Extract the [X, Y] coordinate from the center of the cell holding the provided text.  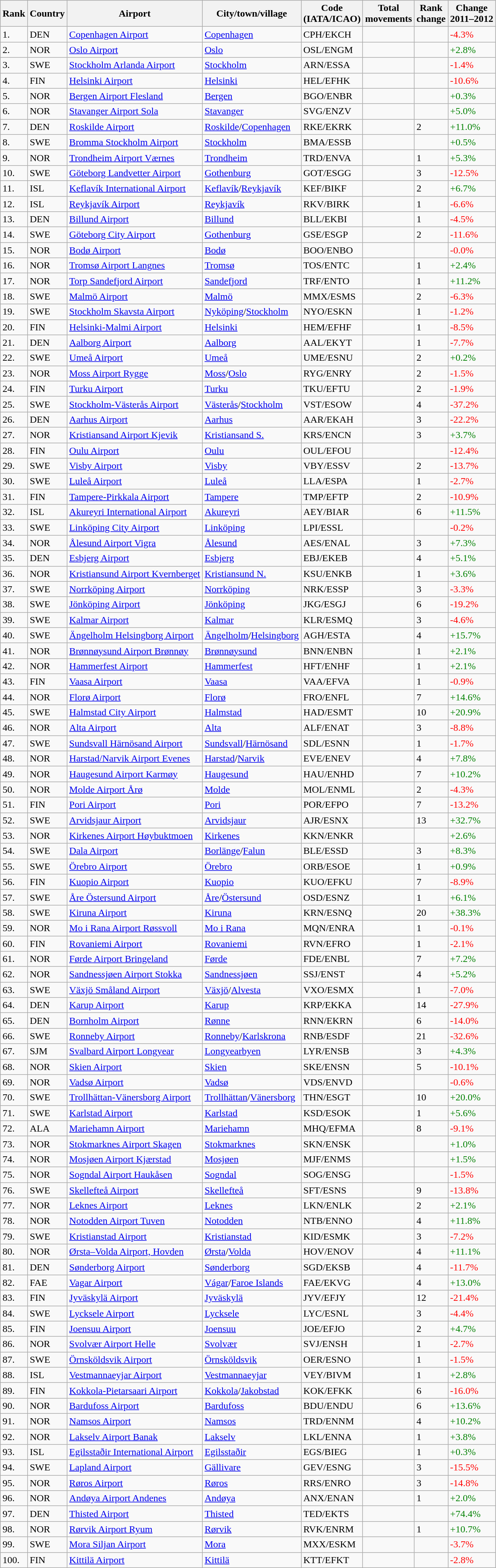
-10.6% [472, 81]
BNN/ENBN [332, 651]
OSL/ENGM [332, 50]
Örnsköldsvik Airport [135, 1360]
-6.6% [472, 204]
Örnsköldsvik [252, 1360]
37. [14, 589]
LLA/ESPA [332, 481]
19. [14, 312]
Aarhus [252, 419]
+13.6% [472, 1406]
35. [14, 558]
77. [14, 1206]
Vaasa [252, 681]
-13.8% [472, 1190]
14 [431, 1005]
Stavanger Airport Sola [135, 111]
49. [14, 774]
Vestmannaeyjar Airport [135, 1375]
Sundsvall Härnösand Airport [135, 743]
VDS/ENVD [332, 1082]
43. [14, 681]
64. [14, 1005]
KRS/ENCN [332, 435]
8. [14, 142]
Haugesund [252, 774]
-10.1% [472, 1067]
Brønnøysund Airport Brønnøy [135, 651]
18. [14, 296]
-6.3% [472, 296]
Akureyri International Airport [135, 512]
MOL/ENML [332, 789]
Ronneby/Karlskrona [252, 1036]
30. [14, 481]
-27.9% [472, 1005]
Kiruna Airport [135, 913]
-7.7% [472, 343]
Bergen [252, 96]
Country [47, 14]
Kristiansund Airport Kvernberget [135, 574]
+38.3% [472, 913]
Sundsvall/Härnösand [252, 743]
Skien [252, 1067]
KSD/ESOK [332, 1113]
+14.6% [472, 697]
Mo i Rana Airport Røssvoll [135, 928]
SKE/ENSN [332, 1067]
-1.9% [472, 389]
+8.3% [472, 851]
28. [14, 451]
-16.0% [472, 1390]
+74.4% [472, 1514]
-0.0% [472, 250]
+4.3% [472, 1051]
1. [14, 34]
Kristiansand Airport Kjevik [135, 435]
Vaasa Airport [135, 681]
Mariehamn [252, 1128]
BLE/ESSD [332, 851]
Rovaniemi Airport [135, 944]
-22.2% [472, 419]
HAU/ENHD [332, 774]
Vadsø [252, 1082]
Åre/Östersund [252, 897]
Sandnessjøen [252, 974]
85. [14, 1329]
SSJ/ENST [332, 974]
FRO/ENFL [332, 697]
AES/ENAL [332, 543]
Oulu [252, 451]
50. [14, 789]
+11.5% [472, 512]
UME/ESNU [332, 358]
Bergen Airport Flesland [135, 96]
KRP/EKKA [332, 1005]
54. [14, 851]
BDU/ENDU [332, 1406]
Notodden Airport Tuven [135, 1221]
EGS/BIEG [332, 1452]
12. [14, 204]
+6.1% [472, 897]
Dala Airport [135, 851]
Egilsstaðir International Airport [135, 1452]
61. [14, 959]
4. [14, 81]
Thisted [252, 1514]
Røros Airport [135, 1483]
Kalmar Airport [135, 620]
Aalborg Airport [135, 343]
VAA/EFVA [332, 681]
Karlstad Airport [135, 1113]
Oslo Airport [135, 50]
8 [431, 1128]
Jyväskylä [252, 1298]
52. [14, 820]
NRK/ESSP [332, 589]
Tampere [252, 497]
65. [14, 1021]
21 [431, 1036]
40. [14, 635]
56. [14, 882]
CPH/EKCH [332, 34]
Ronneby Airport [135, 1036]
Kittilä Airport [135, 1560]
Skien Airport [135, 1067]
Linköping City Airport [135, 528]
Change2011–2012 [472, 14]
-1.4% [472, 65]
AEY/BIAR [332, 512]
Sandefjord [252, 281]
Kirkenes Airport Høybuktmoen [135, 836]
+32.7% [472, 820]
FDE/ENBL [332, 959]
53. [14, 836]
47. [14, 743]
Trondheim Airport Værnes [135, 157]
SFT/ESNS [332, 1190]
Haugesund Airport Karmøy [135, 774]
44. [14, 697]
RNB/ESDF [332, 1036]
Stokmarknes Airport Skagen [135, 1144]
Jyväskylä Airport [135, 1298]
KRN/ESNQ [332, 913]
OER/ESNO [332, 1360]
Akureyri [252, 512]
24. [14, 389]
73. [14, 1144]
36. [14, 574]
Kokkola-Pietarsaari Airport [135, 1390]
15. [14, 250]
90. [14, 1406]
-21.4% [472, 1298]
Torp Sandefjord Airport [135, 281]
Esbjerg [252, 558]
Helsinki Airport [135, 81]
Mo i Rana [252, 928]
-1.7% [472, 743]
Reykjavík [252, 204]
Visby Airport [135, 466]
Airport [135, 14]
20 [431, 913]
Harstad/Narvik [252, 759]
27. [14, 435]
-7.0% [472, 990]
+2.0% [472, 1498]
94. [14, 1468]
98. [14, 1529]
25. [14, 404]
Malmö [252, 296]
Florø [252, 697]
KKN/ENKR [332, 836]
SKN/ENSK [332, 1144]
-10.9% [472, 497]
Mariehamn Airport [135, 1128]
Karlstad [252, 1113]
FAE [47, 1283]
Brønnøysund [252, 651]
-9.1% [472, 1128]
AAR/EKAH [332, 419]
Kristianstad Airport [135, 1236]
Kalmar [252, 620]
26. [14, 419]
Oslo [252, 50]
VXO/ESMX [332, 990]
Tromsø [252, 266]
31. [14, 497]
79. [14, 1236]
VBY/ESSV [332, 466]
-8.9% [472, 882]
-4.4% [472, 1313]
46. [14, 728]
Skellefteå Airport [135, 1190]
Umeå [252, 358]
SOG/ENSG [332, 1174]
Gällivare [252, 1468]
Visby [252, 466]
Pori [252, 805]
-3.7% [472, 1545]
Åre Östersund Airport [135, 897]
Vágar/Faroe Islands [252, 1283]
GEV/ESNG [332, 1468]
Vadsø Airport [135, 1082]
Bardufoss Airport [135, 1406]
13 [431, 820]
Leknes [252, 1206]
+5.0% [472, 111]
91. [14, 1421]
Luleå Airport [135, 481]
MJF/ENMS [332, 1159]
Mora [252, 1545]
SVG/ENZV [332, 111]
NYO/ESKN [332, 312]
-11.6% [472, 235]
Västerås/Stockholm [252, 404]
AGH/ESTA [332, 635]
SDL/ESNN [332, 743]
+5.3% [472, 157]
Molde [252, 789]
Halmstad City Airport [135, 713]
Sønderborg [252, 1267]
Rankchange [431, 14]
87. [14, 1360]
+11.1% [472, 1252]
Moss Airport Rygge [135, 373]
Kittilä [252, 1560]
16. [14, 266]
62. [14, 974]
-1.2% [472, 312]
OSD/ESNZ [332, 897]
Hammerfest Airport [135, 666]
66. [14, 1036]
Kuopio [252, 882]
Roskilde Airport [135, 127]
Joensuu [252, 1329]
3. [14, 65]
58. [14, 913]
Malmö Airport [135, 296]
Lapland Airport [135, 1468]
12 [431, 1298]
-3.3% [472, 589]
Tampere-Pirkkala Airport [135, 497]
KEF/BIKF [332, 188]
Tromsø Airport Langnes [135, 266]
11. [14, 188]
Luleå [252, 481]
39. [14, 620]
Kirkenes [252, 836]
96. [14, 1498]
AJR/ESNX [332, 820]
97. [14, 1514]
72. [14, 1128]
Hammerfest [252, 666]
+2.6% [472, 836]
EBJ/EKEB [332, 558]
GSE/ESGP [332, 235]
Keflavík/Reykjavík [252, 188]
TRD/ENVA [332, 157]
-13.7% [472, 466]
RVN/EFRO [332, 944]
57. [14, 897]
Billund [252, 219]
71. [14, 1113]
82. [14, 1283]
Stockholm-Västerås Airport [135, 404]
Örebro Airport [135, 866]
Rørvik [252, 1529]
BLL/EKBI [332, 219]
13. [14, 219]
17. [14, 281]
+11.0% [472, 127]
SJM [47, 1051]
LKN/ENLK [332, 1206]
Skellefteå [252, 1190]
38. [14, 604]
Stavanger [252, 111]
KTT/EFKT [332, 1560]
BOO/ENBO [332, 250]
THN/ESGT [332, 1098]
Jönköping Airport [135, 604]
100. [14, 1560]
Egilsstaðir [252, 1452]
Copenhagen Airport [135, 34]
Pori Airport [135, 805]
+3.6% [472, 574]
SGD/EKSB [332, 1267]
-2.1% [472, 944]
Molde Airport Årø [135, 789]
MXX/ESKM [332, 1545]
-0.6% [472, 1082]
Kristiansund N. [252, 574]
+0.9% [472, 866]
Thisted Airport [135, 1514]
9. [14, 157]
93. [14, 1452]
Bornholm Airport [135, 1021]
9 [431, 1190]
Sogndal [252, 1174]
TED/EKTS [332, 1514]
-15.5% [472, 1468]
+5.6% [472, 1113]
Stokmarknes [252, 1144]
45. [14, 713]
-13.2% [472, 805]
TMP/EFTP [332, 497]
-12.5% [472, 173]
21. [14, 343]
Trollhättan-Vänersborg Airport [135, 1098]
-2.8% [472, 1560]
RNN/EKRN [332, 1021]
RVK/ENRM [332, 1529]
20. [14, 327]
Aarhus Airport [135, 419]
Lakselv Airport Banak [135, 1437]
84. [14, 1313]
Esbjerg Airport [135, 558]
SVJ/ENSH [332, 1344]
78. [14, 1221]
Turku [252, 389]
JYV/EFJY [332, 1298]
Harstad/Narvik Airport Evenes [135, 759]
TKU/EFTU [332, 389]
-12.4% [472, 451]
48. [14, 759]
Vestmannaeyjar [252, 1375]
55. [14, 866]
Bromma Stockholm Airport [135, 142]
+1.5% [472, 1159]
Halmstad [252, 713]
Svolvær [252, 1344]
5 [431, 1067]
99. [14, 1545]
59. [14, 928]
Kuopio Airport [135, 882]
Bodø Airport [135, 250]
Örebro [252, 866]
+20.9% [472, 713]
5. [14, 96]
LPI/ESSL [332, 528]
MMX/ESMS [332, 296]
TRF/ENTO [332, 281]
86. [14, 1344]
Sandnessjøen Airport Stokka [135, 974]
14. [14, 235]
Borlänge/Falun [252, 851]
Florø Airport [135, 697]
+4.7% [472, 1329]
Stockholm Skavsta Airport [135, 312]
LYR/ENSB [332, 1051]
+3.8% [472, 1437]
Billund Airport [135, 219]
Ørsta/Volda [252, 1252]
VEY/BIVM [332, 1375]
Alta Airport [135, 728]
Totalmovements [388, 14]
Kristianstad [252, 1236]
EVE/ENEV [332, 759]
Moss/Oslo [252, 373]
Roskilde/Copenhagen [252, 127]
-14.0% [472, 1021]
+0.5% [472, 142]
70. [14, 1098]
+10.7% [472, 1529]
33. [14, 528]
Andøya Airport Andenes [135, 1498]
LKL/ENNA [332, 1437]
+2.4% [472, 266]
Växjö Småland Airport [135, 990]
HOV/ENOV [332, 1252]
AAL/EKYT [332, 343]
HAD/ESMT [332, 713]
FAE/EKVG [332, 1283]
JKG/ESGJ [332, 604]
Namsos Airport [135, 1421]
Namsos [252, 1421]
POR/EFPO [332, 805]
Ängelholm/Helsingborg [252, 635]
+5.2% [472, 974]
75. [14, 1174]
Svalbard Airport Longyear [135, 1051]
ORB/ESOE [332, 866]
BMA/ESSB [332, 142]
HEL/EFHK [332, 81]
Keflavík International Airport [135, 188]
Alta [252, 728]
KUO/EFKU [332, 882]
+1.0% [472, 1144]
Sønderborg Airport [135, 1267]
Trondheim [252, 157]
Longyearbyen [252, 1051]
22. [14, 358]
BGO/ENBR [332, 96]
Kokkola/Jakobstad [252, 1390]
89. [14, 1390]
Kristiansand S. [252, 435]
Leknes Airport [135, 1206]
92. [14, 1437]
+11.8% [472, 1221]
+13.0% [472, 1283]
RRS/ENRO [332, 1483]
-19.2% [472, 604]
Turku Airport [135, 389]
32. [14, 512]
Rank [14, 14]
Bardufoss [252, 1406]
-8.5% [472, 327]
74. [14, 1159]
-0.2% [472, 528]
Lycksele Airport [135, 1313]
Notodden [252, 1221]
-7.2% [472, 1236]
KID/ESMK [332, 1236]
+7.3% [472, 543]
Joensuu Airport [135, 1329]
Code(IATA/ICAO) [332, 14]
+15.7% [472, 635]
67. [14, 1051]
ALA [47, 1128]
Karup [252, 1005]
JOE/EFJO [332, 1329]
6. [14, 111]
80. [14, 1252]
LYC/ESNL [332, 1313]
Rønne [252, 1021]
68. [14, 1067]
51. [14, 805]
Linköping [252, 528]
Ålesund Airport Vigra [135, 543]
63. [14, 990]
+3.7% [472, 435]
88. [14, 1375]
Göteborg City Airport [135, 235]
Kiruna [252, 913]
VST/ESOW [332, 404]
ALF/ENAT [332, 728]
+6.7% [472, 188]
Svolvær Airport Helle [135, 1344]
76. [14, 1190]
HFT/ENHF [332, 666]
GOT/ESGG [332, 173]
MQN/ENRA [332, 928]
-0.1% [472, 928]
HEM/EFHF [332, 327]
KLR/ESMQ [332, 620]
Lakselv [252, 1437]
60. [14, 944]
Lycksele [252, 1313]
Rovaniemi [252, 944]
Nyköping/Stockholm [252, 312]
Trollhättan/Vänersborg [252, 1098]
KOK/EFKK [332, 1390]
Bodø [252, 250]
TOS/ENTC [332, 266]
Karup Airport [135, 1005]
2. [14, 50]
Rørvik Airport Ryum [135, 1529]
RKV/BIRK [332, 204]
-11.7% [472, 1267]
Mora Siljan Airport [135, 1545]
+7.2% [472, 959]
+11.2% [472, 281]
Andøya [252, 1498]
Ålesund [252, 543]
RYG/ENRY [332, 373]
-32.6% [472, 1036]
KSU/ENKB [332, 574]
Arvidsjaur [252, 820]
+0.2% [472, 358]
RKE/EKRK [332, 127]
+20.0% [472, 1098]
69. [14, 1082]
7. [14, 127]
81. [14, 1267]
Helsinki-Malmi Airport [135, 327]
TRD/ENNM [332, 1421]
-8.8% [472, 728]
42. [14, 666]
Växjö/Alvesta [252, 990]
Oulu Airport [135, 451]
23. [14, 373]
ARN/ESSA [332, 65]
Ängelholm Helsingborg Airport [135, 635]
Umeå Airport [135, 358]
Reykjavík Airport [135, 204]
41. [14, 651]
NTB/ENNO [332, 1221]
95. [14, 1483]
Göteborg Landvetter Airport [135, 173]
ANX/ENAN [332, 1498]
-0.9% [472, 681]
Arvidsjaur Airport [135, 820]
Mosjøen Airport Kjærstad [135, 1159]
Norrköping Airport [135, 589]
Vagar Airport [135, 1283]
+7.8% [472, 759]
MHQ/EFMA [332, 1128]
OUL/EFOU [332, 451]
-37.2% [472, 404]
Sogndal Airport Haukåsen [135, 1174]
Førde Airport Bringeland [135, 959]
-4.5% [472, 219]
10. [14, 173]
Copenhagen [252, 34]
Røros [252, 1483]
34. [14, 543]
Norrköping [252, 589]
Førde [252, 959]
Mosjøen [252, 1159]
+5.1% [472, 558]
Jönköping [252, 604]
-4.6% [472, 620]
29. [14, 466]
Ørsta–Volda Airport, Hovden [135, 1252]
Aalborg [252, 343]
City/town/village [252, 14]
83. [14, 1298]
Stockholm Arlanda Airport [135, 65]
-14.8% [472, 1483]
